Capture the cell that displays the provided text and extract its [x, y] central coordinate. 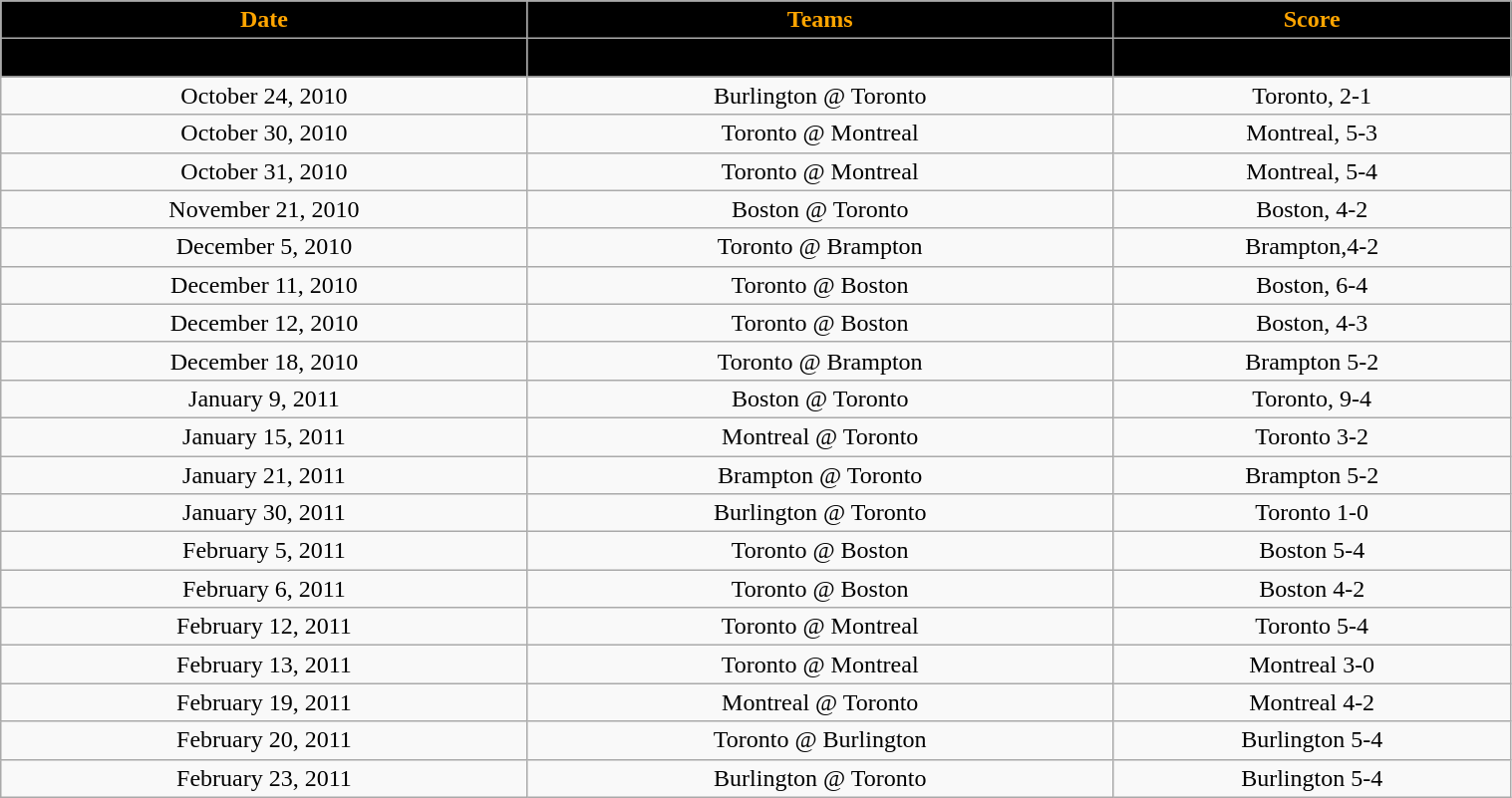
December 12, 2010 [264, 323]
October 24, 2010 [264, 96]
Toronto 1-0 [1312, 513]
January 30, 2011 [264, 513]
Toronto 5-4 [1312, 627]
Brampton,4-2 [1312, 247]
Boston 5-4 [1312, 551]
Toronto 3-2 [1312, 436]
Toronto, 9-4 [1312, 399]
Toronto, 2-1 [1312, 96]
January 21, 2011 [264, 475]
December 5, 2010 [264, 247]
January 9, 2011 [264, 399]
February 13, 2011 [264, 665]
Toronto @ Burlington [819, 740]
October 31, 2010 [264, 171]
October 23, 2010 [264, 58]
February 19, 2011 [264, 702]
February 12, 2011 [264, 627]
Montreal, 5-4 [1312, 171]
Boston, 6-4 [1312, 285]
Boston 4-2 [1312, 589]
Montreal, 5-3 [1312, 133]
Montreal 3-0 [1312, 665]
Brampton @ Toronto [819, 475]
February 6, 2011 [264, 589]
February 23, 2011 [264, 778]
Montreal 4-2 [1312, 702]
January 15, 2011 [264, 436]
November 21, 2010 [264, 209]
Teams [819, 20]
December 18, 2010 [264, 361]
February 20, 2011 [264, 740]
October 30, 2010 [264, 133]
Date [264, 20]
Brampton, 7-3 [1312, 58]
December 11, 2010 [264, 285]
Score [1312, 20]
Boston, 4-2 [1312, 209]
Boston, 4-3 [1312, 323]
February 5, 2011 [264, 551]
